Pinpoint the cell where the given text exists, returning its [x, y] midpoint coordinate. 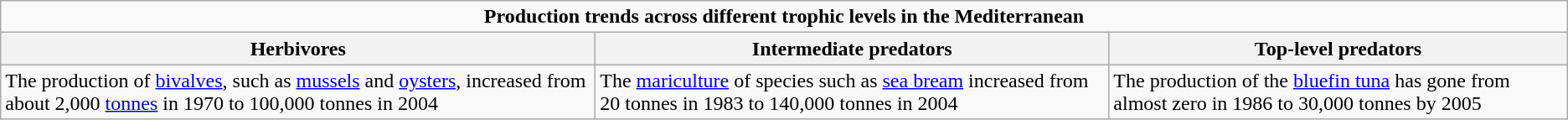
The mariculture of species such as sea bream increased from 20 tonnes in 1983 to 140,000 tonnes in 2004 [853, 92]
Intermediate predators [853, 49]
Herbivores [298, 49]
Top-level predators [1338, 49]
The production of bivalves, such as mussels and oysters, increased from about 2,000 tonnes in 1970 to 100,000 tonnes in 2004 [298, 92]
The production of the bluefin tuna has gone from almost zero in 1986 to 30,000 tonnes by 2005 [1338, 92]
Production trends across different trophic levels in the Mediterranean [784, 17]
